Search for the cell housing the specified text and yield its (x, y) center coordinate. 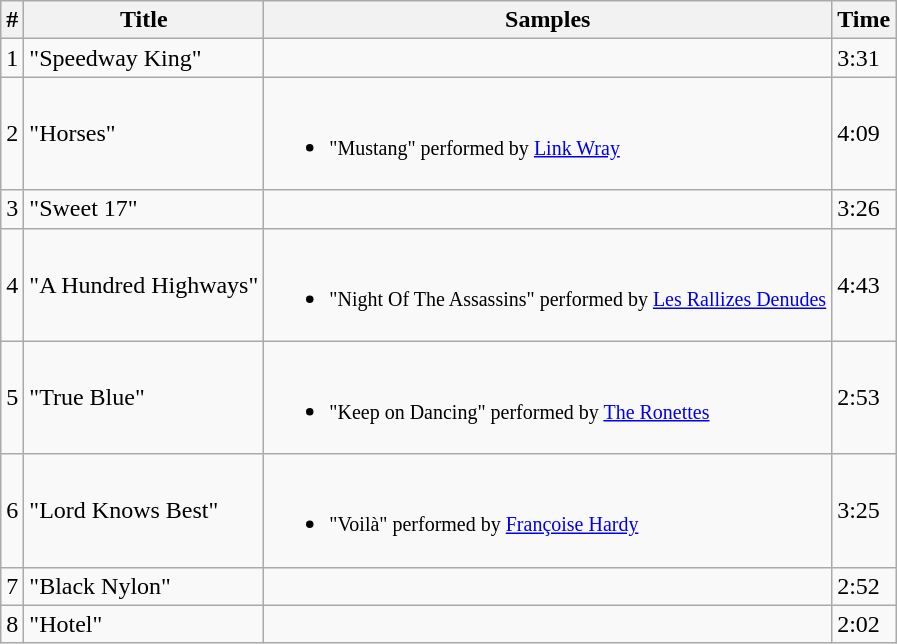
7 (12, 586)
"Lord Knows Best" (144, 510)
1 (12, 58)
2:53 (864, 398)
"Horses" (144, 134)
"Voilà" performed by Françoise Hardy (548, 510)
8 (12, 624)
"Night Of The Assassins" performed by Les Rallizes Denudes (548, 284)
3:26 (864, 209)
3:31 (864, 58)
5 (12, 398)
6 (12, 510)
2:02 (864, 624)
"Black Nylon" (144, 586)
4:43 (864, 284)
"True Blue" (144, 398)
Time (864, 20)
3 (12, 209)
"A Hundred Highways" (144, 284)
"Mustang" performed by Link Wray (548, 134)
2 (12, 134)
"Speedway King" (144, 58)
2:52 (864, 586)
"Sweet 17" (144, 209)
# (12, 20)
"Hotel" (144, 624)
Title (144, 20)
"Keep on Dancing" performed by The Ronettes (548, 398)
Samples (548, 20)
4:09 (864, 134)
3:25 (864, 510)
4 (12, 284)
